Capture the cell that displays the provided text and extract its [X, Y] central coordinate. 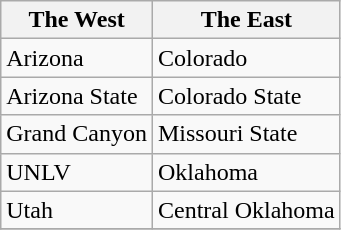
The East [246, 20]
Grand Canyon [77, 134]
Arizona State [77, 96]
The West [77, 20]
Oklahoma [246, 172]
Colorado [246, 58]
Missouri State [246, 134]
Colorado State [246, 96]
Arizona [77, 58]
Utah [77, 210]
UNLV [77, 172]
Central Oklahoma [246, 210]
